Search for the cell housing the specified text and yield its (X, Y) center coordinate. 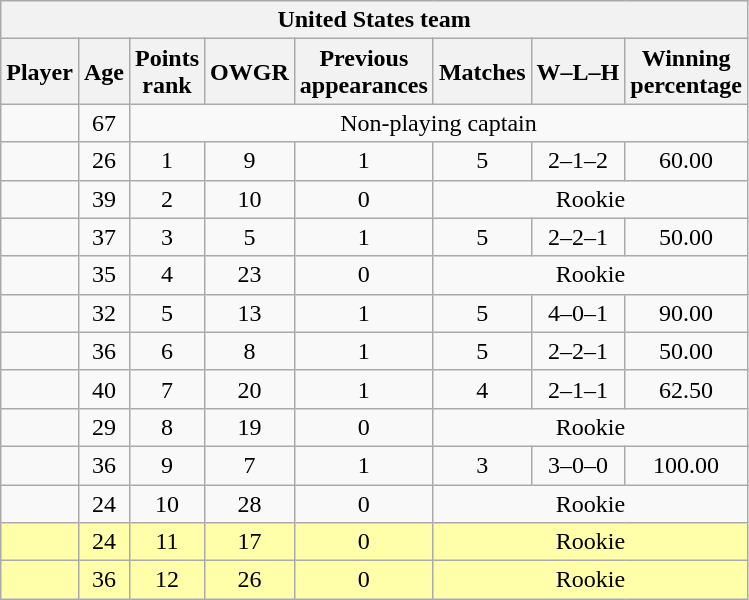
39 (104, 199)
28 (250, 503)
17 (250, 542)
32 (104, 313)
90.00 (686, 313)
Matches (482, 72)
Player (40, 72)
20 (250, 389)
62.50 (686, 389)
12 (166, 580)
OWGR (250, 72)
35 (104, 275)
United States team (374, 20)
23 (250, 275)
67 (104, 123)
13 (250, 313)
W–L–H (578, 72)
6 (166, 351)
Pointsrank (166, 72)
Non-playing captain (438, 123)
2–1–2 (578, 161)
19 (250, 427)
100.00 (686, 465)
2–1–1 (578, 389)
11 (166, 542)
4–0–1 (578, 313)
Age (104, 72)
2 (166, 199)
40 (104, 389)
37 (104, 237)
60.00 (686, 161)
Previousappearances (364, 72)
29 (104, 427)
Winningpercentage (686, 72)
3–0–0 (578, 465)
